Capture the cell that displays the provided text and extract its (x, y) central coordinate. 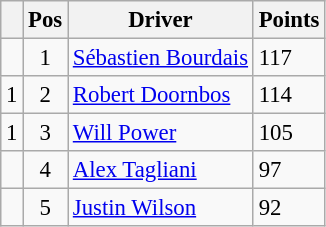
117 (288, 58)
Robert Doornbos (161, 95)
2 (46, 95)
5 (46, 208)
Points (288, 20)
92 (288, 208)
4 (46, 170)
Driver (161, 20)
Justin Wilson (161, 208)
Will Power (161, 133)
114 (288, 95)
Pos (46, 20)
3 (46, 133)
Sébastien Bourdais (161, 58)
97 (288, 170)
Alex Tagliani (161, 170)
105 (288, 133)
